Identify which cell holds the provided text, then report its (X, Y) central coordinate. 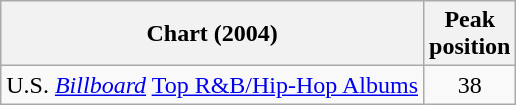
38 (470, 85)
Peakposition (470, 34)
Chart (2004) (212, 34)
U.S. Billboard Top R&B/Hip-Hop Albums (212, 85)
